Pinpoint the cell where the given text exists, returning its [x, y] midpoint coordinate. 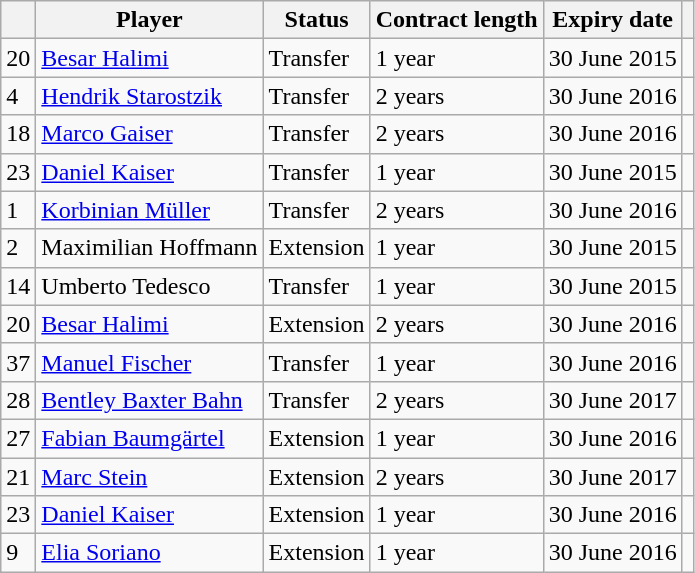
Player [150, 20]
27 [18, 438]
Status [316, 20]
Contract length [456, 20]
Marc Stein [150, 477]
21 [18, 477]
18 [18, 134]
Bentley Baxter Bahn [150, 400]
1 [18, 210]
Marco Gaiser [150, 134]
14 [18, 286]
37 [18, 362]
Umberto Tedesco [150, 286]
2 [18, 248]
28 [18, 400]
Hendrik Starostzik [150, 96]
Expiry date [612, 20]
4 [18, 96]
Maximilian Hoffmann [150, 248]
Korbinian Müller [150, 210]
Elia Soriano [150, 553]
Fabian Baumgärtel [150, 438]
Manuel Fischer [150, 362]
9 [18, 553]
